Return [X, Y] of the center of cell containing provided text 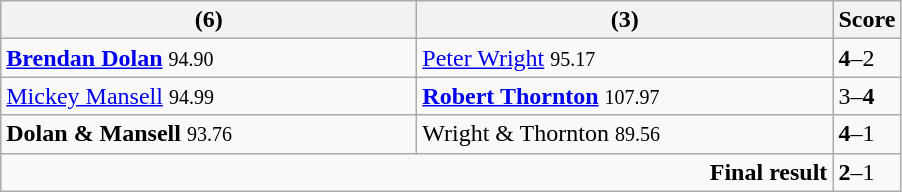
Dolan & Mansell 93.76 [209, 134]
(3) [625, 20]
2–1 [867, 172]
4–2 [867, 58]
Mickey Mansell 94.99 [209, 96]
Brendan Dolan 94.90 [209, 58]
Score [867, 20]
Peter Wright 95.17 [625, 58]
(6) [209, 20]
Final result [417, 172]
4–1 [867, 134]
Robert Thornton 107.97 [625, 96]
Wright & Thornton 89.56 [625, 134]
3–4 [867, 96]
